Scan for the cell matching the given text and deliver its (X, Y) coordinate at center. 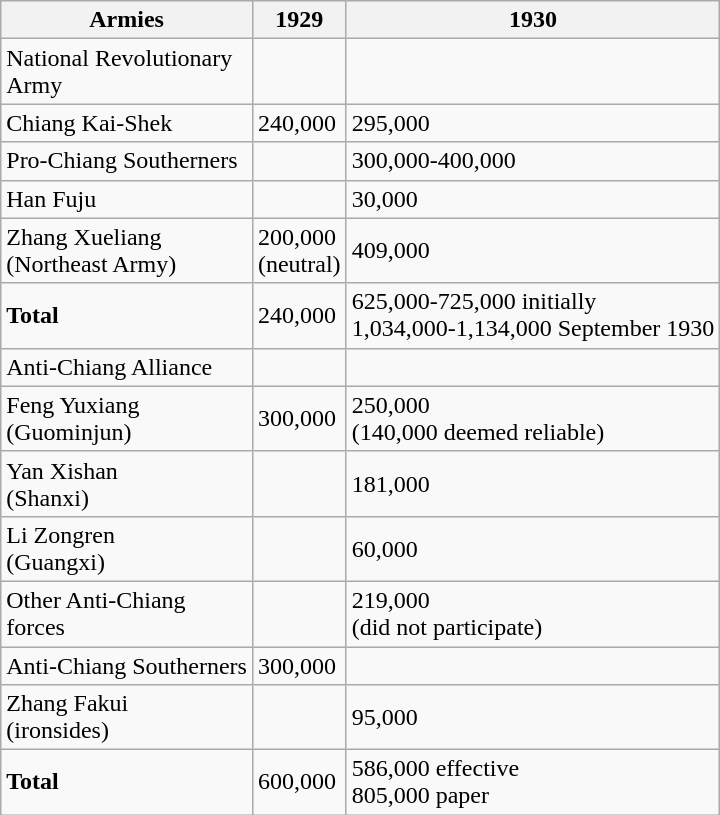
1929 (299, 20)
586,000 effective805,000 paper (533, 782)
Zhang Fakui(ironsides) (127, 718)
Feng Yuxiang(Guominjun) (127, 418)
Li Zongren(Guangxi) (127, 548)
295,000 (533, 123)
Anti-Chiang Southerners (127, 665)
Pro-Chiang Southerners (127, 161)
1930 (533, 20)
200,000(neutral) (299, 250)
National RevolutionaryArmy (127, 72)
219,000(did not participate) (533, 614)
625,000-725,000 initially1,034,000-1,134,000 September 1930 (533, 316)
250,000(140,000 deemed reliable) (533, 418)
300,000-400,000 (533, 161)
Anti-Chiang Alliance (127, 367)
Yan Xishan(Shanxi) (127, 484)
Han Fuju (127, 199)
Chiang Kai-Shek (127, 123)
600,000 (299, 782)
60,000 (533, 548)
Armies (127, 20)
30,000 (533, 199)
181,000 (533, 484)
Zhang Xueliang(Northeast Army) (127, 250)
95,000 (533, 718)
409,000 (533, 250)
Other Anti-Chiangforces (127, 614)
